Determine the [x, y] coordinate at the center of the cell enclosing the given text.  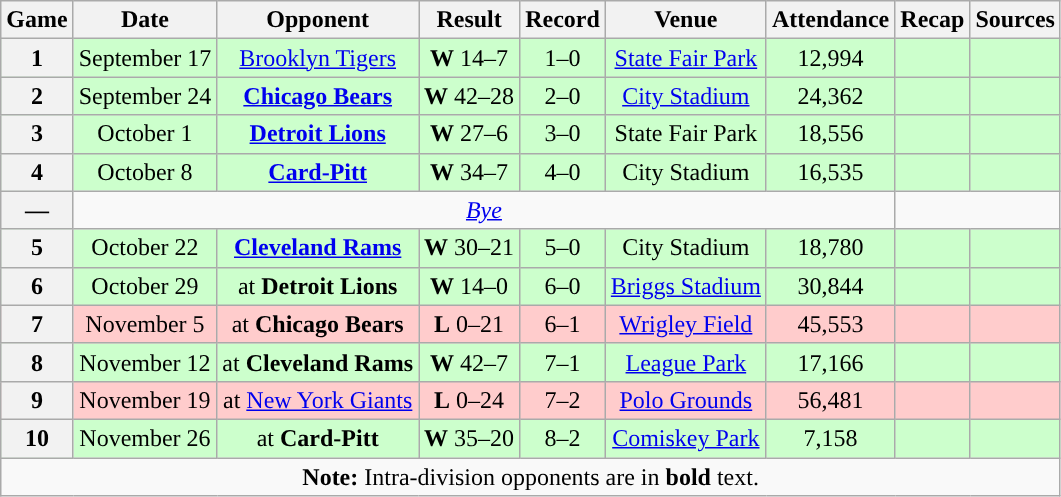
8 [37, 362]
October 8 [145, 172]
Game [37, 20]
Brooklyn Tigers [318, 58]
September 24 [145, 96]
Venue [686, 20]
Recap [932, 20]
November 26 [145, 438]
12,994 [830, 58]
1–0 [563, 58]
1 [37, 58]
at Detroit Lions [318, 286]
at Chicago Bears [318, 324]
10 [37, 438]
7 [37, 324]
16,535 [830, 172]
W 35–20 [470, 438]
W 14–0 [470, 286]
W 27–6 [470, 134]
24,362 [830, 96]
Chicago Bears [318, 96]
56,481 [830, 400]
9 [37, 400]
18,780 [830, 248]
3–0 [563, 134]
League Park [686, 362]
November 5 [145, 324]
Comiskey Park [686, 438]
at Card-Pitt [318, 438]
at New York Giants [318, 400]
W 34–7 [470, 172]
W 14–7 [470, 58]
Wrigley Field [686, 324]
October 22 [145, 248]
Opponent [318, 20]
4 [37, 172]
November 12 [145, 362]
Record [563, 20]
— [37, 210]
6–1 [563, 324]
7,158 [830, 438]
45,553 [830, 324]
7–2 [563, 400]
7–1 [563, 362]
Card-Pitt [318, 172]
Briggs Stadium [686, 286]
Result [470, 20]
W 42–28 [470, 96]
September 17 [145, 58]
6–0 [563, 286]
17,166 [830, 362]
Cleveland Rams [318, 248]
30,844 [830, 286]
W 42–7 [470, 362]
5–0 [563, 248]
Detroit Lions [318, 134]
L 0–21 [470, 324]
6 [37, 286]
2 [37, 96]
5 [37, 248]
Sources [1016, 20]
18,556 [830, 134]
October 1 [145, 134]
Bye [484, 210]
at Cleveland Rams [318, 362]
4–0 [563, 172]
Polo Grounds [686, 400]
October 29 [145, 286]
November 19 [145, 400]
Attendance [830, 20]
W 30–21 [470, 248]
Note: Intra-division opponents are in bold text. [531, 477]
3 [37, 134]
2–0 [563, 96]
8–2 [563, 438]
L 0–24 [470, 400]
Date [145, 20]
